Identify which cell holds the provided text, then report its (X, Y) central coordinate. 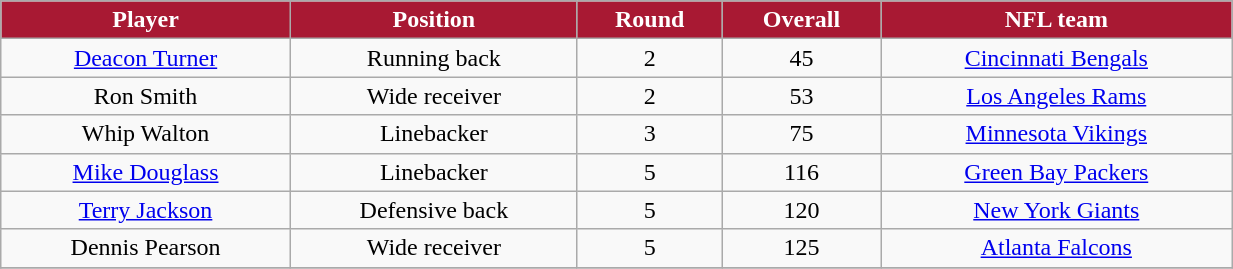
53 (802, 96)
Terry Jackson (146, 210)
Atlanta Falcons (1056, 248)
Overall (802, 20)
3 (650, 134)
Whip Walton (146, 134)
New York Giants (1056, 210)
Minnesota Vikings (1056, 134)
Green Bay Packers (1056, 172)
Ron Smith (146, 96)
116 (802, 172)
Defensive back (434, 210)
Deacon Turner (146, 58)
Running back (434, 58)
Player (146, 20)
75 (802, 134)
120 (802, 210)
Dennis Pearson (146, 248)
125 (802, 248)
Round (650, 20)
Cincinnati Bengals (1056, 58)
45 (802, 58)
Mike Douglass (146, 172)
Los Angeles Rams (1056, 96)
Position (434, 20)
NFL team (1056, 20)
